Detect which cell encompasses the target text, then output its [x, y] center coordinate. 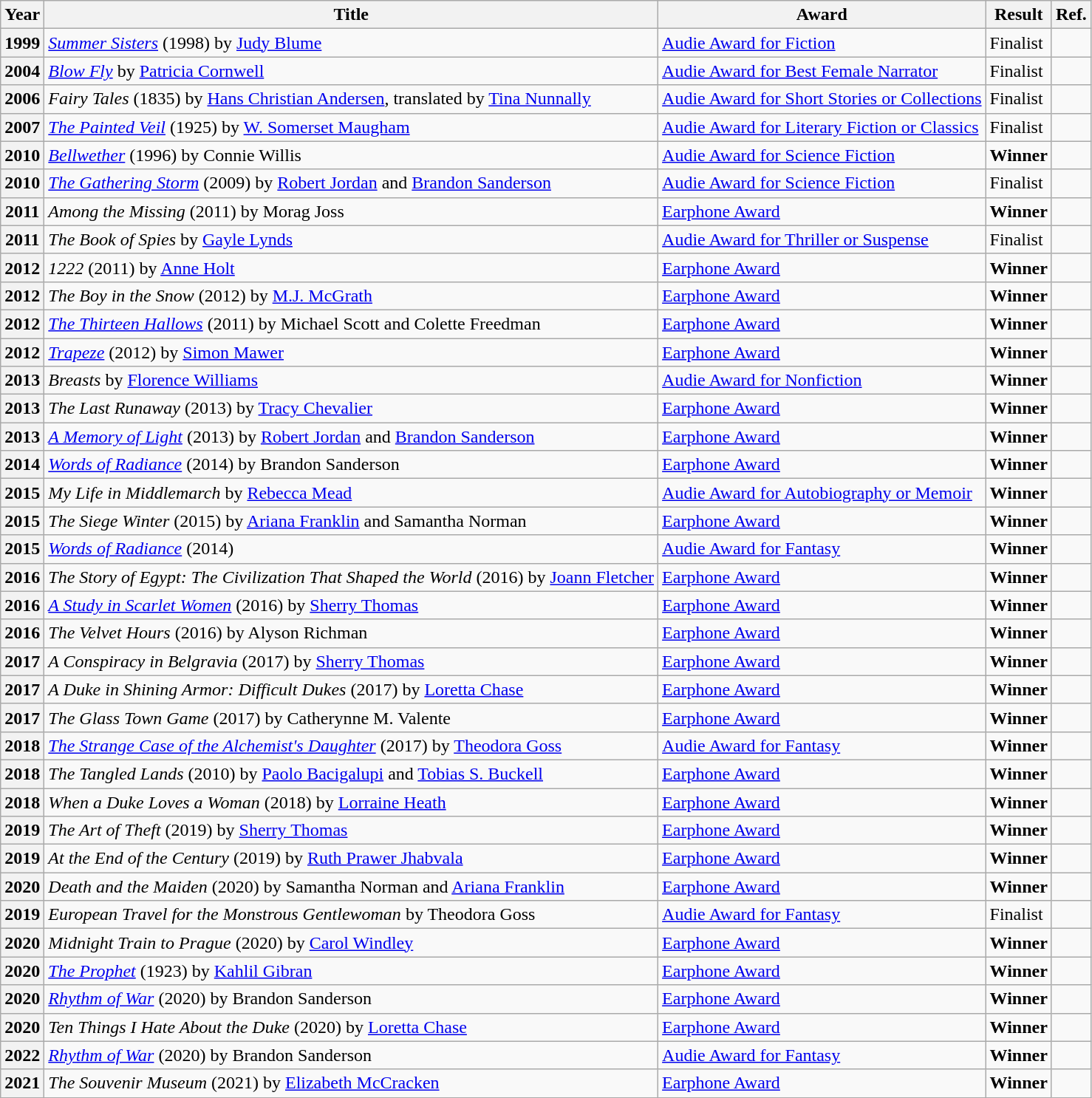
Title [352, 15]
2006 [22, 99]
When a Duke Loves a Woman (2018) by Lorraine Heath [352, 802]
Summer Sisters (1998) by Judy Blume [352, 43]
At the End of the Century (2019) by Ruth Prawer Jhabvala [352, 859]
2014 [22, 465]
A Conspiracy in Belgravia (2017) by Sherry Thomas [352, 661]
The Siege Winter (2015) by Ariana Franklin and Samantha Norman [352, 521]
The Book of Spies by Gayle Lynds [352, 239]
Result [1018, 15]
The Velvet Hours (2016) by Alyson Richman [352, 633]
Trapeze (2012) by Simon Mawer [352, 352]
The Boy in the Snow (2012) by M.J. McGrath [352, 296]
Ten Things I Hate About the Duke (2020) by Loretta Chase [352, 1027]
2022 [22, 1055]
Audie Award for Fiction [822, 43]
Audie Award for Thriller or Suspense [822, 239]
Bellwether (1996) by Connie Willis [352, 155]
The Art of Theft (2019) by Sherry Thomas [352, 831]
Ref. [1071, 15]
2021 [22, 1083]
The Gathering Storm (2009) by Robert Jordan and Brandon Sanderson [352, 183]
Fairy Tales (1835) by Hans Christian Andersen, translated by Tina Nunnally [352, 99]
Blow Fly by Patricia Cornwell [352, 71]
The Thirteen Hallows (2011) by Michael Scott and Colette Freedman [352, 324]
The Prophet (1923) by Kahlil Gibran [352, 971]
A Study in Scarlet Women (2016) by Sherry Thomas [352, 605]
1222 (2011) by Anne Holt [352, 267]
My Life in Middlemarch by Rebecca Mead [352, 493]
Audie Award for Nonfiction [822, 381]
The Painted Veil (1925) by W. Somerset Maugham [352, 127]
Words of Radiance (2014) by Brandon Sanderson [352, 465]
The Souvenir Museum (2021) by Elizabeth McCracken [352, 1083]
Audie Award for Best Female Narrator [822, 71]
The Story of Egypt: The Civilization That Shaped the World (2016) by Joann Fletcher [352, 577]
Words of Radiance (2014) [352, 549]
European Travel for the Monstrous Gentlewoman by Theodora Goss [352, 915]
Death and the Maiden (2020) by Samantha Norman and Ariana Franklin [352, 887]
The Strange Case of the Alchemist's Daughter (2017) by Theodora Goss [352, 746]
A Memory of Light (2013) by Robert Jordan and Brandon Sanderson [352, 437]
2004 [22, 71]
2007 [22, 127]
Award [822, 15]
Breasts by Florence Williams [352, 381]
Among the Missing (2011) by Morag Joss [352, 211]
A Duke in Shining Armor: Difficult Dukes (2017) by Loretta Chase [352, 689]
The Last Runaway (2013) by Tracy Chevalier [352, 409]
Audie Award for Short Stories or Collections [822, 99]
1999 [22, 43]
Midnight Train to Prague (2020) by Carol Windley [352, 943]
Year [22, 15]
Audie Award for Autobiography or Memoir [822, 493]
Audie Award for Literary Fiction or Classics [822, 127]
The Tangled Lands (2010) by Paolo Bacigalupi and Tobias S. Buckell [352, 774]
The Glass Town Game (2017) by Catherynne M. Valente [352, 717]
